Locate the cell with the specified text and output its [x, y] center coordinate. 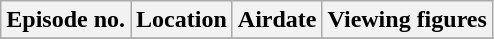
Airdate [277, 20]
Episode no. [66, 20]
Viewing figures [407, 20]
Location [182, 20]
